From the cell containing the given text, extract its center point as [X, Y] coordinate. 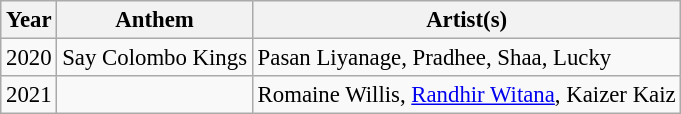
Say Colombo Kings [154, 58]
Romaine Willis, Randhir Witana, Kaizer Kaiz [466, 95]
Pasan Liyanage, Pradhee, Shaa, Lucky [466, 58]
Artist(s) [466, 20]
2021 [29, 95]
Anthem [154, 20]
Year [29, 20]
2020 [29, 58]
